Provide the [x, y] coordinate of the cell's center where the given text is located.  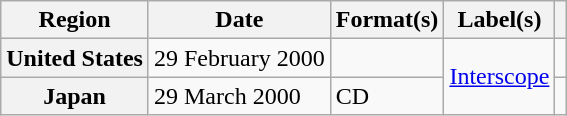
Label(s) [500, 20]
United States [75, 58]
Format(s) [387, 20]
Region [75, 20]
29 February 2000 [239, 58]
29 March 2000 [239, 96]
CD [387, 96]
Date [239, 20]
Interscope [500, 77]
Japan [75, 96]
